Pinpoint the cell where the given text exists, returning its (X, Y) midpoint coordinate. 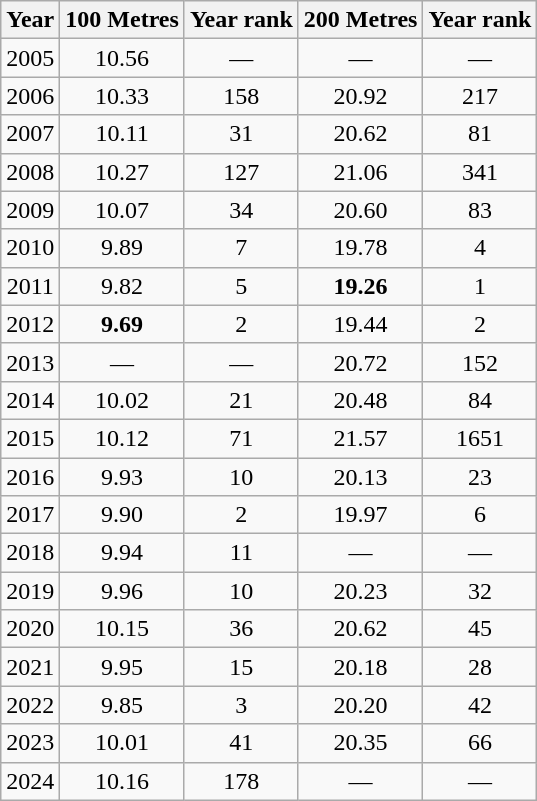
10.11 (122, 134)
23 (480, 477)
9.85 (122, 705)
100 Metres (122, 20)
2018 (30, 553)
217 (480, 96)
2012 (30, 324)
21.06 (360, 172)
2006 (30, 96)
21.57 (360, 438)
9.95 (122, 667)
Year (30, 20)
20.35 (360, 743)
2023 (30, 743)
20.48 (360, 400)
341 (480, 172)
84 (480, 400)
158 (241, 96)
10.02 (122, 400)
20.23 (360, 591)
3 (241, 705)
20.92 (360, 96)
2010 (30, 248)
83 (480, 210)
32 (480, 591)
2013 (30, 362)
20.18 (360, 667)
2009 (30, 210)
4 (480, 248)
19.97 (360, 515)
9.93 (122, 477)
10.27 (122, 172)
152 (480, 362)
20.72 (360, 362)
9.82 (122, 286)
81 (480, 134)
20.60 (360, 210)
20.13 (360, 477)
2017 (30, 515)
10.01 (122, 743)
10.56 (122, 58)
28 (480, 667)
21 (241, 400)
200 Metres (360, 20)
41 (241, 743)
2024 (30, 781)
15 (241, 667)
19.78 (360, 248)
9.89 (122, 248)
31 (241, 134)
19.26 (360, 286)
9.96 (122, 591)
71 (241, 438)
2007 (30, 134)
2021 (30, 667)
20.20 (360, 705)
9.69 (122, 324)
5 (241, 286)
36 (241, 629)
45 (480, 629)
19.44 (360, 324)
10.33 (122, 96)
42 (480, 705)
2020 (30, 629)
1 (480, 286)
2022 (30, 705)
2014 (30, 400)
2019 (30, 591)
10.07 (122, 210)
7 (241, 248)
127 (241, 172)
2011 (30, 286)
10.15 (122, 629)
9.90 (122, 515)
34 (241, 210)
11 (241, 553)
2005 (30, 58)
2015 (30, 438)
66 (480, 743)
6 (480, 515)
10.16 (122, 781)
178 (241, 781)
2008 (30, 172)
1651 (480, 438)
9.94 (122, 553)
2016 (30, 477)
10.12 (122, 438)
